Locate the cell with the specified text and output its (X, Y) center coordinate. 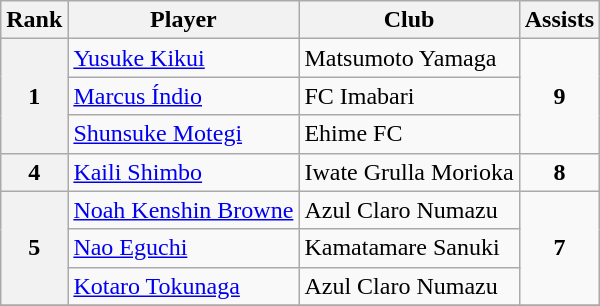
Ehime FC (409, 134)
Yusuke Kikui (184, 58)
Kamatamare Sanuki (409, 248)
1 (34, 96)
Kotaro Tokunaga (184, 286)
Nao Eguchi (184, 248)
5 (34, 248)
4 (34, 172)
7 (559, 248)
Iwate Grulla Morioka (409, 172)
9 (559, 96)
Player (184, 20)
Kaili Shimbo (184, 172)
Assists (559, 20)
8 (559, 172)
Noah Kenshin Browne (184, 210)
Club (409, 20)
Rank (34, 20)
Shunsuke Motegi (184, 134)
Marcus Índio (184, 96)
Matsumoto Yamaga (409, 58)
FC Imabari (409, 96)
